Determine the (X, Y) coordinate at the center of the cell enclosing the given text.  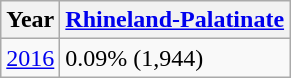
Year (30, 20)
Rhineland-Palatinate (175, 20)
0.09% (1,944) (175, 58)
2016 (30, 58)
